Locate the cell with the specified text and output its [X, Y] center coordinate. 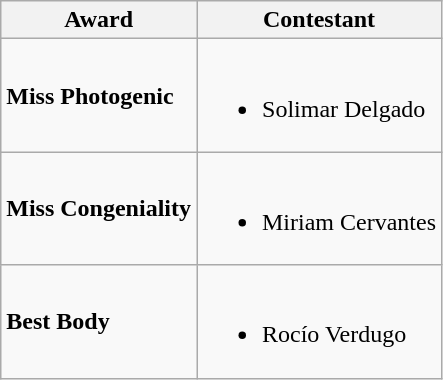
Rocío Verdugo [318, 322]
Miss Congeniality [99, 208]
Miriam Cervantes [318, 208]
Award [99, 20]
Solimar Delgado [318, 96]
Best Body [99, 322]
Contestant [318, 20]
Miss Photogenic [99, 96]
